From the cell containing the given text, extract its center point as (x, y) coordinate. 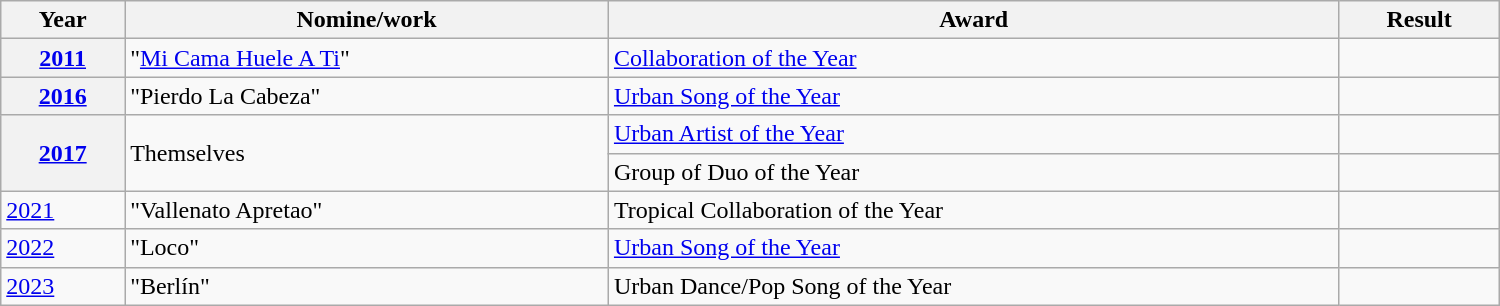
"Loco" (367, 248)
Result (1419, 20)
2023 (63, 286)
2011 (63, 58)
2017 (63, 153)
2016 (63, 96)
Nomine/work (367, 20)
Year (63, 20)
Award (974, 20)
"Berlín" (367, 286)
Group of Duo of the Year (974, 172)
Urban Dance/Pop Song of the Year (974, 286)
2022 (63, 248)
"Pierdo La Cabeza" (367, 96)
"Mi Cama Huele A Ti" (367, 58)
Collaboration of the Year (974, 58)
Themselves (367, 153)
2021 (63, 210)
Urban Artist of the Year (974, 134)
"Vallenato Apretao" (367, 210)
Tropical Collaboration of the Year (974, 210)
